Identify which cell holds the provided text, then report its (x, y) central coordinate. 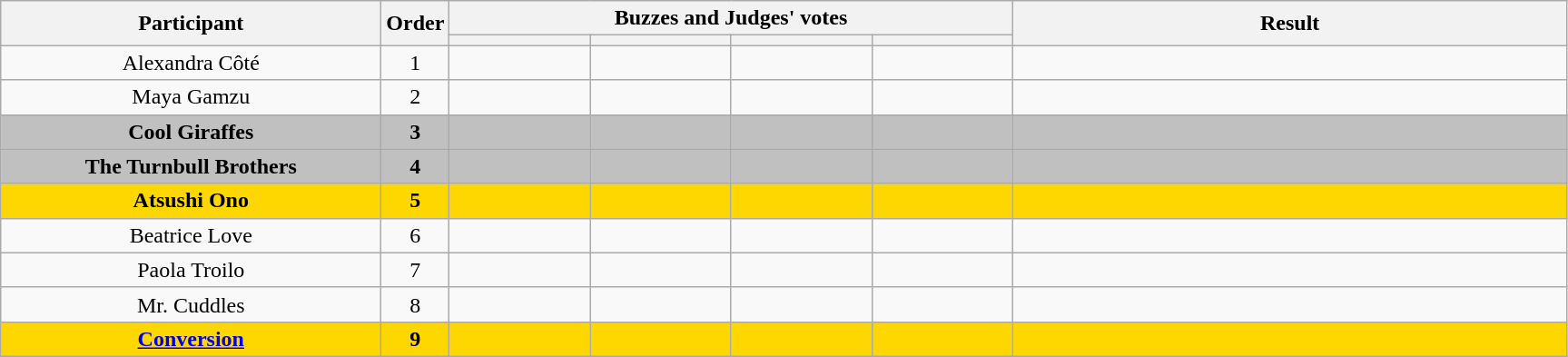
5 (416, 201)
Buzzes and Judges' votes (731, 18)
Result (1289, 24)
7 (416, 270)
The Turnbull Brothers (191, 166)
6 (416, 235)
Alexandra Côté (191, 63)
Beatrice Love (191, 235)
Maya Gamzu (191, 97)
9 (416, 339)
Atsushi Ono (191, 201)
1 (416, 63)
Cool Giraffes (191, 132)
4 (416, 166)
Conversion (191, 339)
8 (416, 304)
Mr. Cuddles (191, 304)
Order (416, 24)
Participant (191, 24)
Paola Troilo (191, 270)
2 (416, 97)
3 (416, 132)
